Locate the cell with the specified text and output its [X, Y] center coordinate. 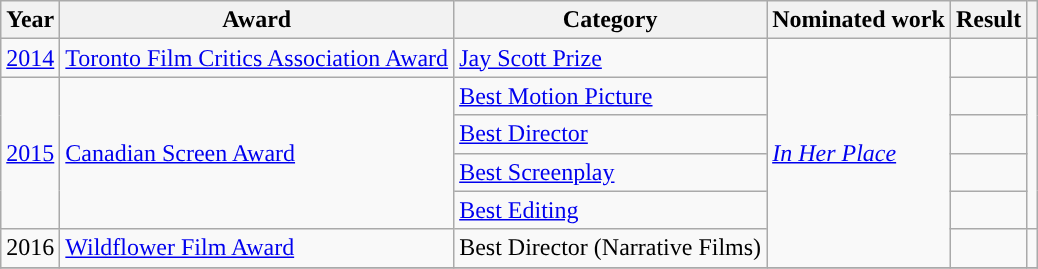
Best Screenplay [610, 172]
In Her Place [859, 153]
Best Director [610, 134]
Best Director (Narrative Films) [610, 248]
Nominated work [859, 20]
2016 [30, 248]
Best Motion Picture [610, 96]
Toronto Film Critics Association Award [257, 58]
Result [988, 20]
2014 [30, 58]
Jay Scott Prize [610, 58]
Best Editing [610, 210]
Year [30, 20]
Wildflower Film Award [257, 248]
Canadian Screen Award [257, 153]
Category [610, 20]
2015 [30, 153]
Award [257, 20]
